Locate the cell with the specified text and output its (x, y) center coordinate. 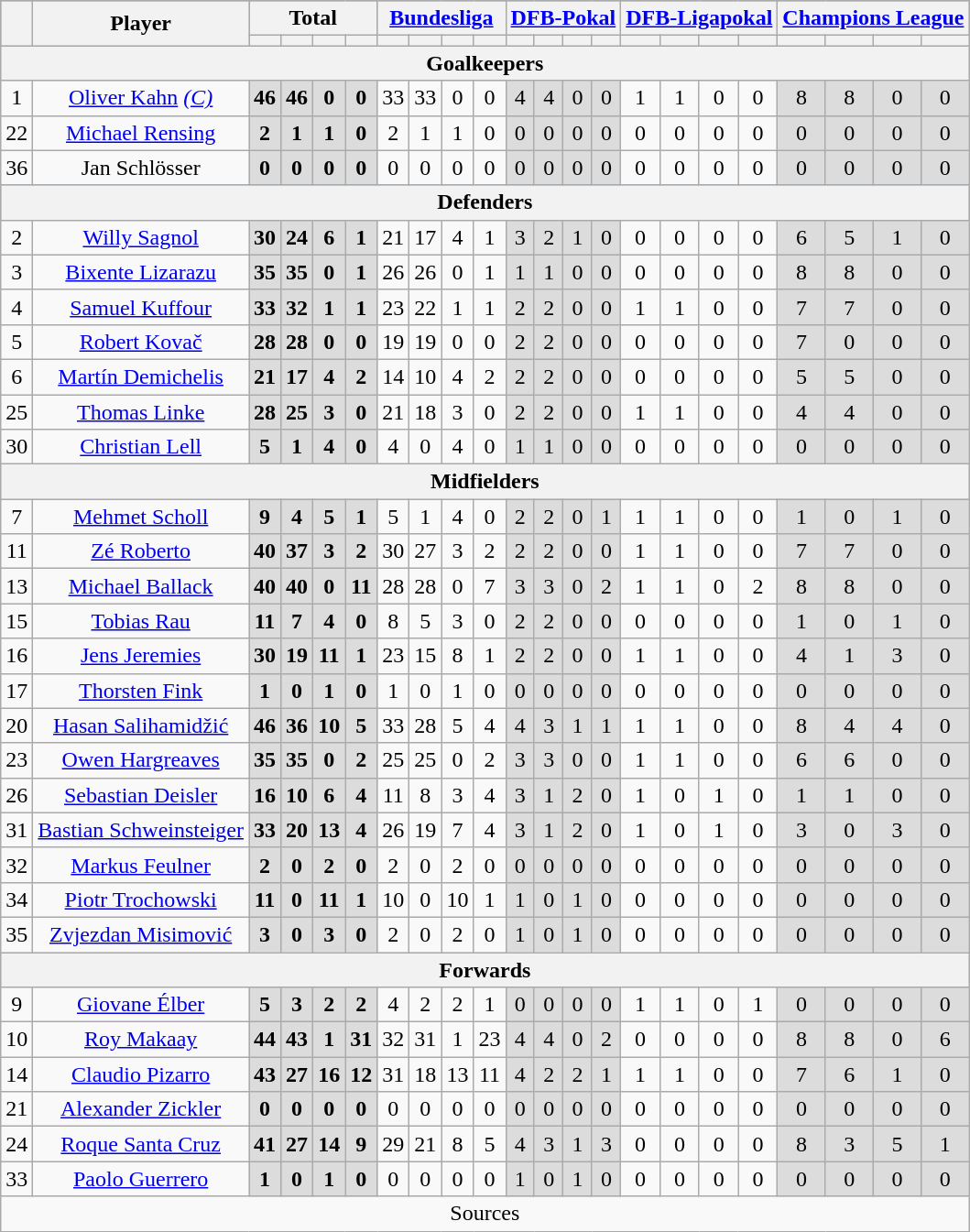
41 (266, 1144)
Sebastian Deisler (141, 795)
DFB-Ligapokal (700, 18)
Robert Kovač (141, 342)
Bundesliga (441, 18)
44 (266, 1040)
Total (313, 18)
Jan Schlösser (141, 168)
Giovane Élber (141, 1005)
Mehmet Scholl (141, 517)
37 (297, 551)
Jens Jeremies (141, 656)
Samuel Kuffour (141, 307)
Roque Santa Cruz (141, 1144)
Champions League (874, 18)
Paolo Guerrero (141, 1179)
Piotr Trochowski (141, 899)
Zé Roberto (141, 551)
Michael Rensing (141, 133)
29 (394, 1144)
Bastian Schweinsteiger (141, 830)
Bixente Lizarazu (141, 272)
Martín Demichelis (141, 376)
Willy Sagnol (141, 237)
Oliver Kahn (C) (141, 98)
34 (16, 899)
Thorsten Fink (141, 691)
Thomas Linke (141, 411)
Tobias Rau (141, 621)
DFB-Pokal (563, 18)
Claudio Pizarro (141, 1074)
Player (141, 24)
Zvjezdan Misimović (141, 934)
Michael Ballack (141, 586)
Hasan Salihamidžić (141, 725)
Midfielders (485, 482)
Roy Makaay (141, 1040)
Owen Hargreaves (141, 760)
Forwards (485, 970)
Sources (485, 1214)
12 (361, 1074)
Alexander Zickler (141, 1109)
Defenders (485, 202)
Christian Lell (141, 447)
Markus Feulner (141, 865)
Goalkeepers (485, 63)
